Detect which cell encompasses the target text, then output its [X, Y] center coordinate. 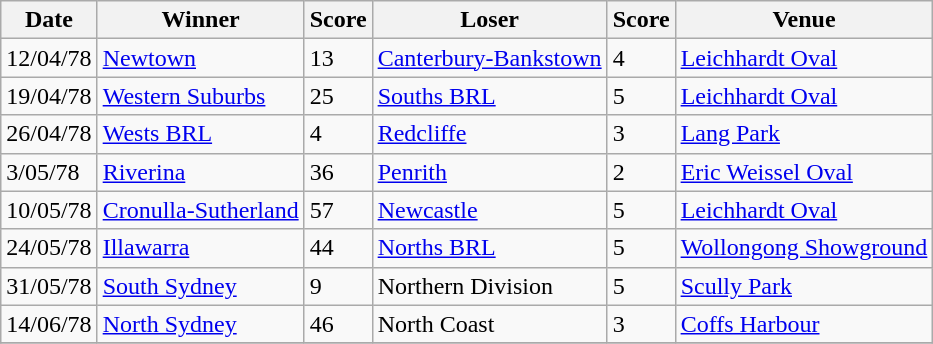
57 [338, 210]
Newtown [200, 58]
Date [49, 20]
North Sydney [200, 324]
9 [338, 286]
2 [641, 172]
Canterbury-Bankstown [490, 58]
Penrith [490, 172]
Loser [490, 20]
25 [338, 96]
Wests BRL [200, 134]
South Sydney [200, 286]
Lang Park [804, 134]
Riverina [200, 172]
14/06/78 [49, 324]
Souths BRL [490, 96]
44 [338, 248]
Western Suburbs [200, 96]
Venue [804, 20]
3/05/78 [49, 172]
13 [338, 58]
46 [338, 324]
Scully Park [804, 286]
Coffs Harbour [804, 324]
24/05/78 [49, 248]
Redcliffe [490, 134]
Eric Weissel Oval [804, 172]
31/05/78 [49, 286]
36 [338, 172]
Norths BRL [490, 248]
Wollongong Showground [804, 248]
North Coast [490, 324]
10/05/78 [49, 210]
26/04/78 [49, 134]
19/04/78 [49, 96]
Northern Division [490, 286]
Winner [200, 20]
12/04/78 [49, 58]
Cronulla-Sutherland [200, 210]
Newcastle [490, 210]
Illawarra [200, 248]
